From the cell containing the given text, extract its center point as [X, Y] coordinate. 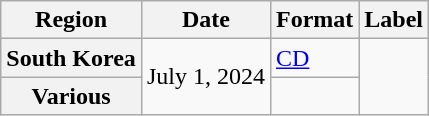
Date [206, 20]
Format [314, 20]
Various [72, 96]
Region [72, 20]
CD [314, 58]
Label [394, 20]
July 1, 2024 [206, 77]
South Korea [72, 58]
